Scan for the cell matching the given text and deliver its (x, y) coordinate at center. 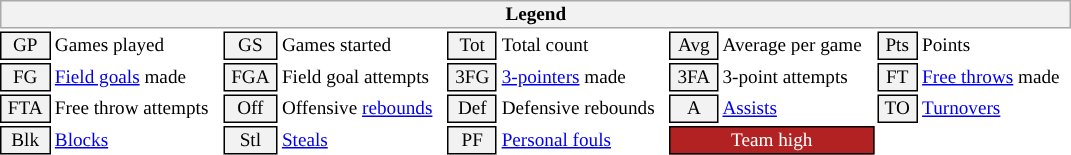
Avg (694, 46)
Team high (772, 140)
Personal fouls (583, 140)
TO (898, 108)
Field goals made (136, 77)
Tot (472, 46)
GS (250, 46)
Assists (798, 108)
Field goal attempts (362, 77)
FTA (25, 108)
Games started (362, 46)
3FG (472, 77)
FGA (250, 77)
Blk (25, 140)
Average per game (798, 46)
Total count (583, 46)
3-pointers made (583, 77)
FT (898, 77)
Games played (136, 46)
PF (472, 140)
GP (25, 46)
Offensive rebounds (362, 108)
Defensive rebounds (583, 108)
Def (472, 108)
Blocks (136, 140)
3FA (694, 77)
Off (250, 108)
A (694, 108)
Stl (250, 140)
3-point attempts (798, 77)
Pts (898, 46)
Free throw attempts (136, 108)
Steals (362, 140)
FG (25, 77)
